Extract the [X, Y] coordinate from the center of the cell holding the provided text.  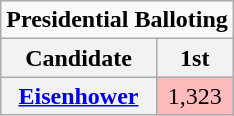
1,323 [194, 96]
Candidate [78, 58]
Eisenhower [78, 96]
Presidential Balloting [118, 20]
1st [194, 58]
